Pinpoint the cell where the given text exists, returning its [X, Y] midpoint coordinate. 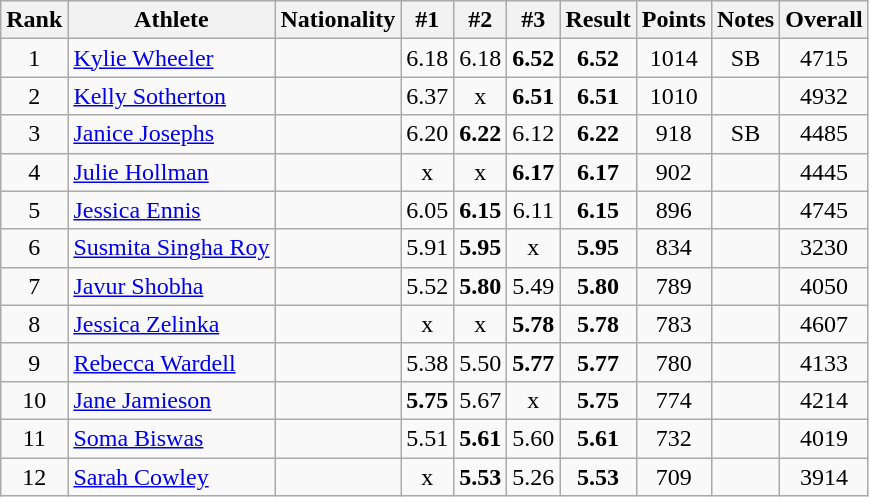
Janice Josephs [172, 134]
Soma Biswas [172, 438]
6.12 [534, 134]
6.11 [534, 210]
Nationality [338, 20]
6 [34, 248]
6.37 [428, 96]
Result [598, 20]
Notes [745, 20]
Susmita Singha Roy [172, 248]
5.38 [428, 362]
Javur Shobha [172, 286]
8 [34, 324]
Points [674, 20]
5.60 [534, 438]
5 [34, 210]
918 [674, 134]
5.26 [534, 477]
3 [34, 134]
Jane Jamieson [172, 400]
Sarah Cowley [172, 477]
Jessica Ennis [172, 210]
3914 [824, 477]
4 [34, 172]
4607 [824, 324]
902 [674, 172]
6.20 [428, 134]
9 [34, 362]
Athlete [172, 20]
896 [674, 210]
5.67 [480, 400]
5.49 [534, 286]
780 [674, 362]
#1 [428, 20]
Overall [824, 20]
Julie Hollman [172, 172]
Jessica Zelinka [172, 324]
12 [34, 477]
1 [34, 58]
4019 [824, 438]
5.50 [480, 362]
4050 [824, 286]
2 [34, 96]
5.52 [428, 286]
4745 [824, 210]
4715 [824, 58]
Rank [34, 20]
1014 [674, 58]
10 [34, 400]
4445 [824, 172]
774 [674, 400]
3230 [824, 248]
789 [674, 286]
6.05 [428, 210]
Rebecca Wardell [172, 362]
4485 [824, 134]
4932 [824, 96]
Kelly Sotherton [172, 96]
709 [674, 477]
#3 [534, 20]
5.91 [428, 248]
1010 [674, 96]
4214 [824, 400]
834 [674, 248]
7 [34, 286]
Kylie Wheeler [172, 58]
4133 [824, 362]
#2 [480, 20]
732 [674, 438]
11 [34, 438]
783 [674, 324]
5.51 [428, 438]
